Capture the cell that displays the provided text and extract its (X, Y) central coordinate. 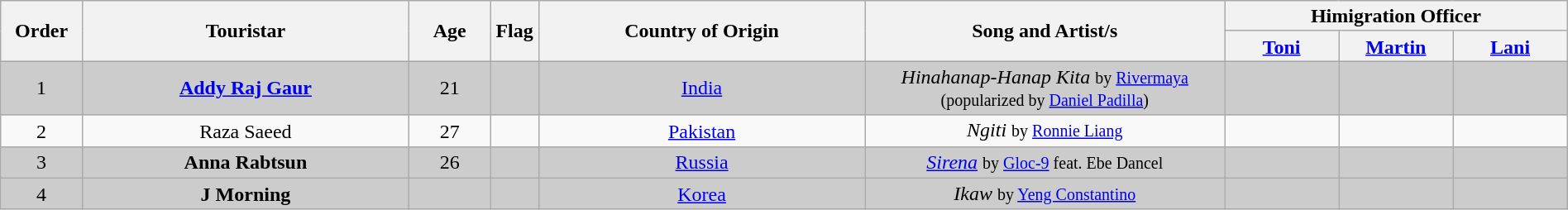
Lani (1510, 46)
26 (450, 162)
Order (41, 31)
Age (450, 31)
4 (41, 193)
Martin (1396, 46)
Ikaw by Yeng Constantino (1045, 193)
J Morning (245, 193)
Song and Artist/s (1045, 31)
Country of Origin (701, 31)
1 (41, 88)
Sirena by Gloc-9 feat. Ebe Dancel (1045, 162)
Ngiti by Ronnie Liang (1045, 131)
India (701, 88)
3 (41, 162)
Touristar (245, 31)
2 (41, 131)
Addy Raj Gaur (245, 88)
Flag (514, 31)
Korea (701, 193)
Raza Saeed (245, 131)
27 (450, 131)
Anna Rabtsun (245, 162)
21 (450, 88)
Pakistan (701, 131)
Russia (701, 162)
Toni (1281, 46)
Hinahanap-Hanap Kita by Rivermaya (popularized by Daniel Padilla) (1045, 88)
Himigration Officer (1396, 17)
